Pinpoint the cell where the given text exists, returning its [x, y] midpoint coordinate. 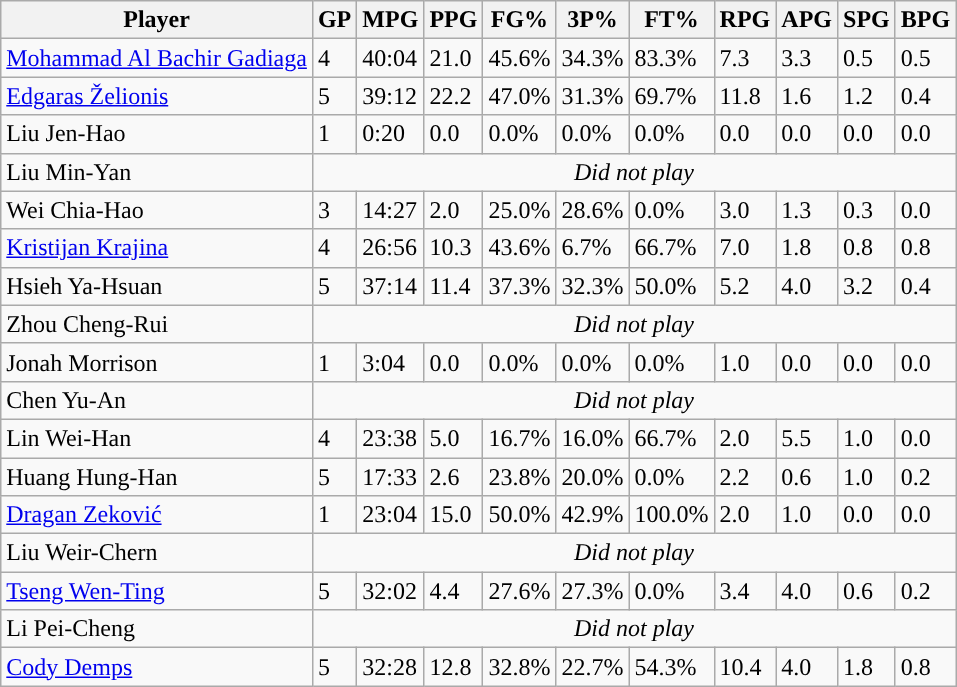
Player [157, 20]
Cody Demps [157, 667]
42.9% [592, 515]
21.0 [454, 58]
Liu Min-Yan [157, 172]
Lin Wei-Han [157, 438]
5.0 [454, 438]
BPG [925, 20]
SPG [867, 20]
25.0% [520, 210]
5.2 [745, 286]
11.4 [454, 286]
16.0% [592, 438]
Huang Hung-Han [157, 477]
6.7% [592, 248]
17:33 [390, 477]
Edgaras Želionis [157, 96]
23.8% [520, 477]
45.6% [520, 58]
15.0 [454, 515]
RPG [745, 20]
MPG [390, 20]
Kristijan Krajina [157, 248]
28.6% [592, 210]
3.2 [867, 286]
12.8 [454, 667]
Tseng Wen-Ting [157, 591]
Jonah Morrison [157, 362]
Chen Yu-An [157, 400]
37.3% [520, 286]
APG [807, 20]
7.0 [745, 248]
GP [334, 20]
PPG [454, 20]
27.3% [592, 591]
5.5 [807, 438]
1.3 [807, 210]
39:12 [390, 96]
10.3 [454, 248]
4.4 [454, 591]
3.4 [745, 591]
Hsieh Ya-Hsuan [157, 286]
40:04 [390, 58]
34.3% [592, 58]
54.3% [672, 667]
3:04 [390, 362]
16.7% [520, 438]
100.0% [672, 515]
43.6% [520, 248]
0.3 [867, 210]
0:20 [390, 134]
Wei Chia-Hao [157, 210]
1.2 [867, 96]
31.3% [592, 96]
Mohammad Al Bachir Gadiaga [157, 58]
Dragan Zeković [157, 515]
7.3 [745, 58]
2.2 [745, 477]
Liu Jen-Hao [157, 134]
32:28 [390, 667]
FG% [520, 20]
26:56 [390, 248]
Zhou Cheng-Rui [157, 324]
22.2 [454, 96]
22.7% [592, 667]
23:04 [390, 515]
20.0% [592, 477]
23:38 [390, 438]
14:27 [390, 210]
11.8 [745, 96]
2.6 [454, 477]
3.3 [807, 58]
37:14 [390, 286]
27.6% [520, 591]
3 [334, 210]
Li Pei-Cheng [157, 629]
32:02 [390, 591]
32.3% [592, 286]
1.6 [807, 96]
3.0 [745, 210]
FT% [672, 20]
83.3% [672, 58]
47.0% [520, 96]
10.4 [745, 667]
32.8% [520, 667]
3P% [592, 20]
69.7% [672, 96]
Liu Weir-Chern [157, 553]
